For the text-containing cell, return its midpoint in (x, y) coordinate format. 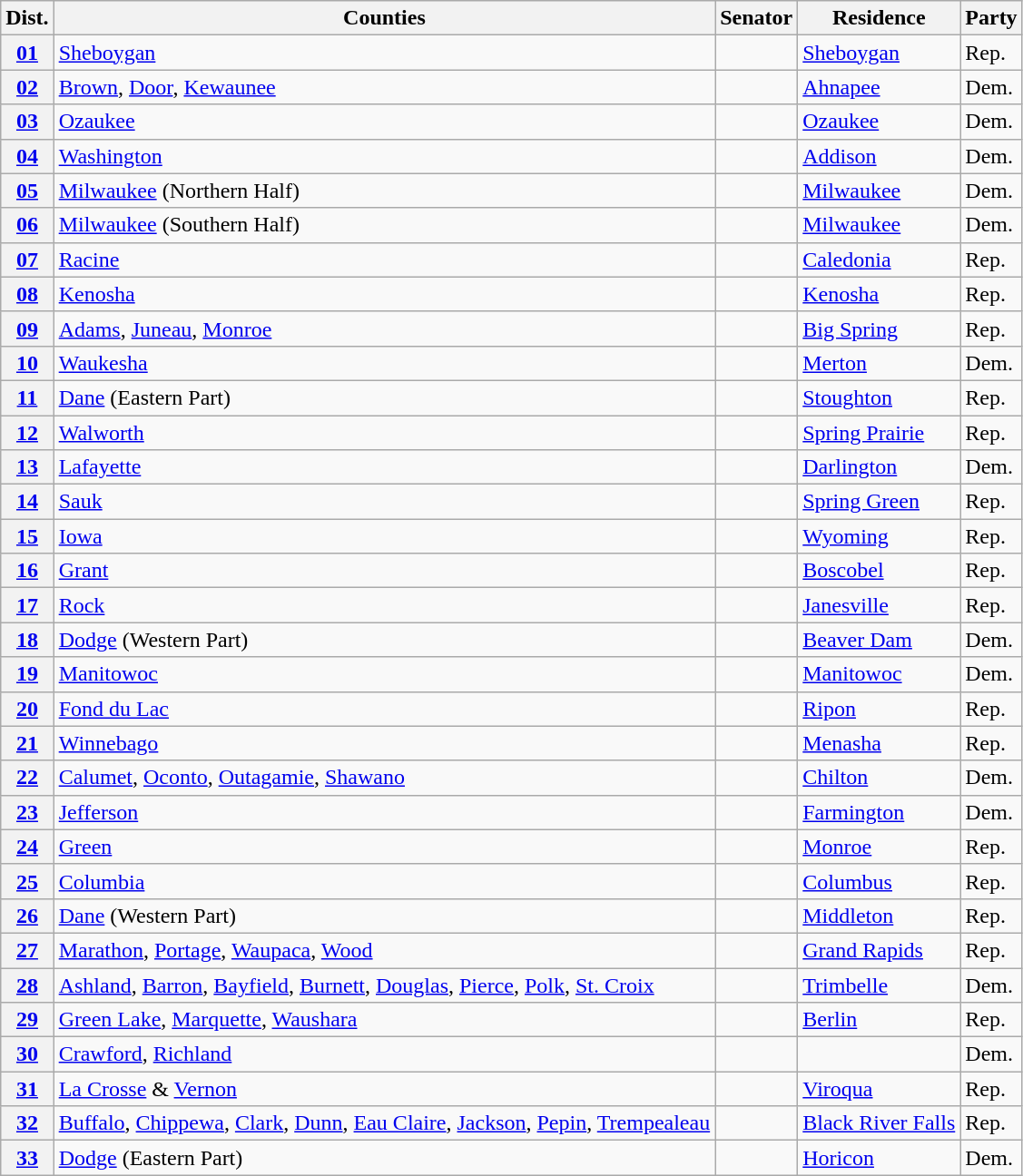
Caledonia (879, 260)
Ripon (879, 709)
Walworth (385, 433)
Waukesha (385, 363)
Middleton (879, 916)
23 (27, 812)
Dodge (Western Part) (385, 640)
19 (27, 674)
Ashland, Barron, Bayfield, Burnett, Douglas, Pierce, Polk, St. Croix (385, 985)
Chilton (879, 778)
Dane (Eastern Part) (385, 397)
26 (27, 916)
21 (27, 743)
Iowa (385, 536)
Monroe (879, 847)
12 (27, 433)
Washington (385, 156)
Adams, Juneau, Monroe (385, 328)
Viroqua (879, 1089)
01 (27, 53)
Crawford, Richland (385, 1054)
Janesville (879, 605)
Addison (879, 156)
Grand Rapids (879, 950)
Spring Green (879, 502)
Horicon (879, 1158)
Lafayette (385, 467)
Black River Falls (879, 1123)
Residence (879, 18)
La Crosse & Vernon (385, 1089)
17 (27, 605)
Berlin (879, 1020)
Green (385, 847)
Ahnapee (879, 87)
30 (27, 1054)
Darlington (879, 467)
Milwaukee (Southern Half) (385, 225)
Calumet, Oconto, Outagamie, Shawano (385, 778)
11 (27, 397)
06 (27, 225)
25 (27, 881)
Big Spring (879, 328)
32 (27, 1123)
28 (27, 985)
Senator (757, 18)
Racine (385, 260)
09 (27, 328)
16 (27, 571)
Winnebago (385, 743)
Party (991, 18)
29 (27, 1020)
15 (27, 536)
20 (27, 709)
Farmington (879, 812)
Brown, Door, Kewaunee (385, 87)
31 (27, 1089)
Buffalo, Chippewa, Clark, Dunn, Eau Claire, Jackson, Pepin, Trempealeau (385, 1123)
Sauk (385, 502)
Wyoming (879, 536)
Columbia (385, 881)
Dodge (Eastern Part) (385, 1158)
08 (27, 294)
Rock (385, 605)
Grant (385, 571)
33 (27, 1158)
05 (27, 191)
Menasha (879, 743)
22 (27, 778)
07 (27, 260)
Marathon, Portage, Waupaca, Wood (385, 950)
13 (27, 467)
Columbus (879, 881)
Milwaukee (Northern Half) (385, 191)
27 (27, 950)
Dist. (27, 18)
Dane (Western Part) (385, 916)
Spring Prairie (879, 433)
03 (27, 122)
18 (27, 640)
02 (27, 87)
Jefferson (385, 812)
Stoughton (879, 397)
Counties (385, 18)
14 (27, 502)
Merton (879, 363)
04 (27, 156)
10 (27, 363)
24 (27, 847)
Fond du Lac (385, 709)
Green Lake, Marquette, Waushara (385, 1020)
Boscobel (879, 571)
Beaver Dam (879, 640)
Trimbelle (879, 985)
